Pinpoint the cell where the given text exists, returning its [X, Y] midpoint coordinate. 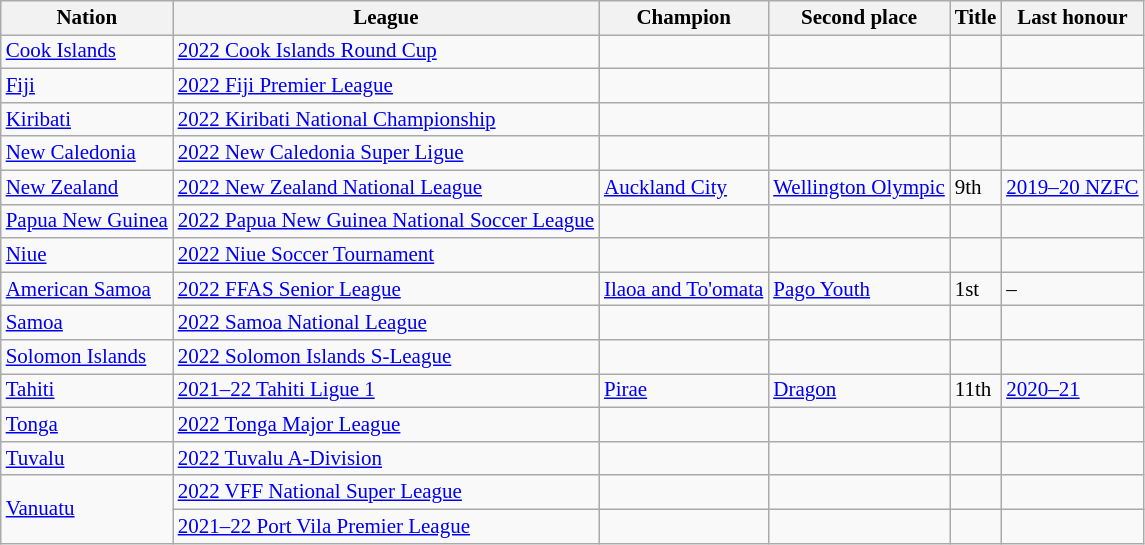
2022 FFAS Senior League [386, 289]
Last honour [1072, 18]
Fiji [87, 86]
Champion [684, 18]
Ilaoa and To'omata [684, 289]
Samoa [87, 323]
2019–20 NZFC [1072, 187]
2022 Fiji Premier League [386, 86]
2022 Kiribati National Championship [386, 119]
Vanuatu [87, 509]
2022 Niue Soccer Tournament [386, 255]
2022 Solomon Islands S-League [386, 357]
2021–22 Tahiti Ligue 1 [386, 391]
Papua New Guinea [87, 221]
2022 VFF National Super League [386, 492]
Nation [87, 18]
Pirae [684, 391]
2022 Cook Islands Round Cup [386, 52]
Tonga [87, 424]
Title [976, 18]
Kiribati [87, 119]
New Caledonia [87, 153]
2022 New Zealand National League [386, 187]
Solomon Islands [87, 357]
1st [976, 289]
Cook Islands [87, 52]
– [1072, 289]
Pago Youth [858, 289]
Dragon [858, 391]
Auckland City [684, 187]
New Zealand [87, 187]
11th [976, 391]
2022 Tuvalu A-Division [386, 458]
Tuvalu [87, 458]
2022 Samoa National League [386, 323]
American Samoa [87, 289]
Second place [858, 18]
2022 Papua New Guinea National Soccer League [386, 221]
2021–22 Port Vila Premier League [386, 526]
2022 New Caledonia Super Ligue [386, 153]
League [386, 18]
2020–21 [1072, 391]
Wellington Olympic [858, 187]
2022 Tonga Major League [386, 424]
Niue [87, 255]
Tahiti [87, 391]
9th [976, 187]
